Provide the [x, y] coordinate of the cell's center where the given text is located.  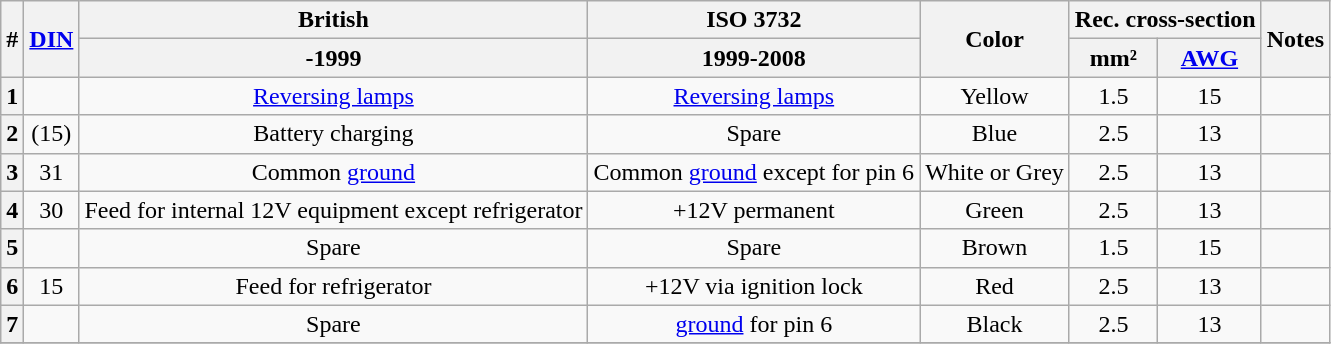
Color [995, 39]
7 [12, 324]
Yellow [995, 96]
Blue [995, 134]
Black [995, 324]
5 [12, 248]
-1999 [334, 58]
DIN [52, 39]
Feed for internal 12V equipment except refrigerator [334, 210]
Notes [1295, 39]
6 [12, 286]
Common ground except for pin 6 [754, 172]
# [12, 39]
AWG [1210, 58]
Common ground [334, 172]
3 [12, 172]
Feed for refrigerator [334, 286]
Green [995, 210]
White or Grey [995, 172]
Battery charging [334, 134]
2 [12, 134]
British [334, 20]
Brown [995, 248]
1999-2008 [754, 58]
mm² [1113, 58]
30 [52, 210]
ground for pin 6 [754, 324]
ISO 3732 [754, 20]
(15) [52, 134]
+12V via ignition lock [754, 286]
Red [995, 286]
Rec. cross-section [1165, 20]
4 [12, 210]
31 [52, 172]
1 [12, 96]
+12V permanent [754, 210]
